Detect which cell encompasses the target text, then output its (x, y) center coordinate. 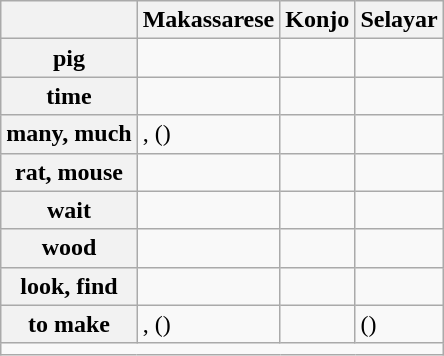
to make (69, 324)
time (69, 96)
Makassarese (208, 20)
() (399, 324)
wait (69, 210)
wood (69, 248)
many, much (69, 134)
rat, mouse (69, 172)
look, find (69, 286)
Selayar (399, 20)
Konjo (318, 20)
pig (69, 58)
